Identify which cell holds the provided text, then report its [x, y] central coordinate. 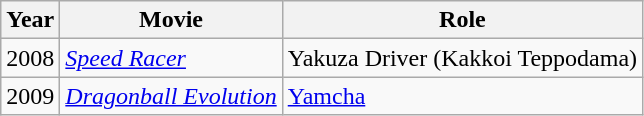
Movie [171, 20]
2008 [30, 58]
Role [462, 20]
Speed Racer [171, 58]
Year [30, 20]
Yakuza Driver (Kakkoi Teppodama) [462, 58]
2009 [30, 96]
Yamcha [462, 96]
Dragonball Evolution [171, 96]
